Find where the given text appears and provide that cell's center as [X, Y] coordinate. 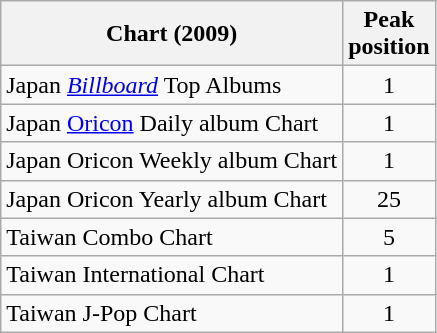
Chart (2009) [172, 34]
5 [389, 237]
Taiwan J-Pop Chart [172, 313]
Japan Oricon Weekly album Chart [172, 161]
Japan Oricon Yearly album Chart [172, 199]
Taiwan International Chart [172, 275]
Japan Billboard Top Albums [172, 85]
Japan Oricon Daily album Chart [172, 123]
Taiwan Combo Chart [172, 237]
25 [389, 199]
Peakposition [389, 34]
